From the cell containing the given text, extract its center point as [X, Y] coordinate. 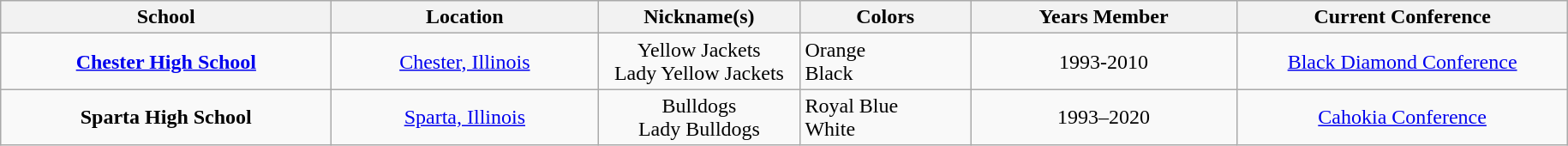
Years Member [1104, 17]
Black Diamond Conference [1403, 62]
School [166, 17]
Chester, Illinois [464, 62]
Nickname(s) [699, 17]
Yellow JacketsLady Yellow Jackets [699, 62]
Sparta High School [166, 117]
1993-2010 [1104, 62]
1993–2020 [1104, 117]
Current Conference [1403, 17]
Sparta, Illinois [464, 117]
Orange Black [886, 62]
Royal Blue White [886, 117]
Colors [886, 17]
Cahokia Conference [1403, 117]
Chester High School [166, 62]
BulldogsLady Bulldogs [699, 117]
Location [464, 17]
